For the text-containing cell, return its midpoint in (X, Y) coordinate format. 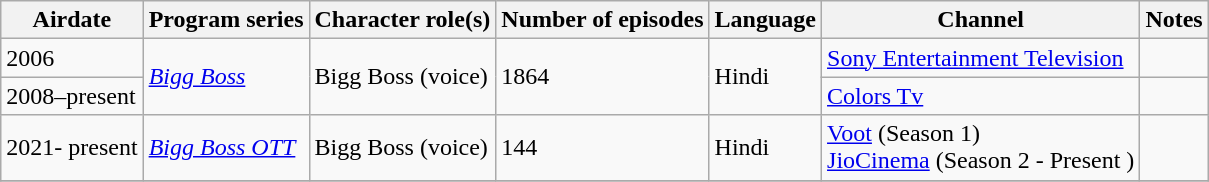
2006 (72, 58)
144 (602, 148)
Program series (226, 20)
Voot (Season 1) JioCinema (Season 2 - Present ) (981, 148)
Bigg Boss OTT (226, 148)
Character role(s) (402, 20)
Number of episodes (602, 20)
2021- present (72, 148)
Notes (1174, 20)
Colors Tv (981, 96)
Channel (981, 20)
Bigg Boss (226, 77)
Language (765, 20)
1864 (602, 77)
Airdate (72, 20)
2008–present (72, 96)
Sony Entertainment Television (981, 58)
